Extract the (X, Y) coordinate from the center of the cell holding the provided text.  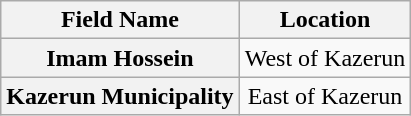
Kazerun Municipality (120, 96)
West of Kazerun (325, 58)
Imam Hossein (120, 58)
East of Kazerun (325, 96)
Location (325, 20)
Field Name (120, 20)
